Capture the cell that displays the provided text and extract its [x, y] central coordinate. 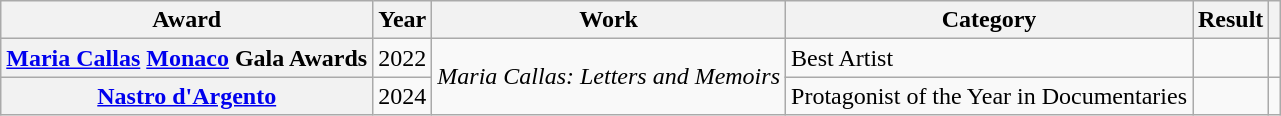
Work [609, 20]
Result [1230, 20]
2024 [402, 96]
Best Artist [990, 58]
Award [187, 20]
Maria Callas: Letters and Memoirs [609, 77]
Maria Callas Monaco Gala Awards [187, 58]
2022 [402, 58]
Category [990, 20]
Nastro d'Argento [187, 96]
Year [402, 20]
Protagonist of the Year in Documentaries [990, 96]
